From the cell containing the given text, extract its center point as [x, y] coordinate. 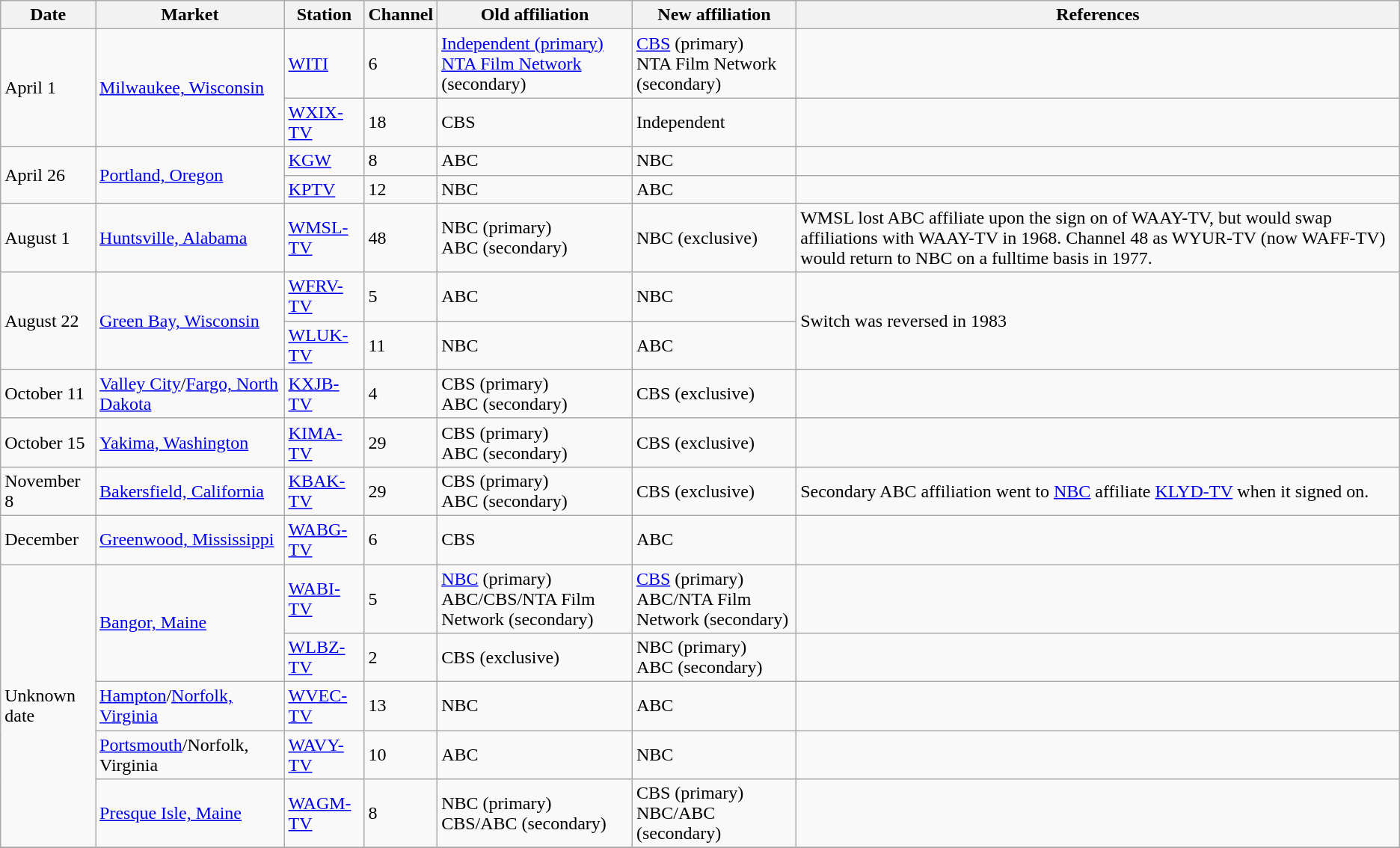
WITI [325, 64]
April 26 [48, 175]
KGW [325, 161]
Milwaukee, Wisconsin [190, 88]
13 [401, 706]
Station [325, 15]
CBS (primary) NBC/ABC (secondary) [713, 814]
Greenwood, Mississippi [190, 540]
CBS (primary) ABC/NTA Film Network (secondary) [713, 598]
WVEC-TV [325, 706]
New affiliation [713, 15]
Bangor, Maine [190, 622]
WFRV-TV [325, 296]
Bakersfield, California [190, 491]
Independent (primary) NTA Film Network (secondary) [535, 64]
4 [401, 393]
WMSL-TV [325, 238]
Green Bay, Wisconsin [190, 321]
Channel [401, 15]
Portsmouth/Norfolk, Virginia [190, 755]
Valley City/Fargo, North Dakota [190, 393]
Secondary ABC affiliation went to NBC affiliate KLYD-TV when it signed on. [1098, 491]
Hampton/Norfolk, Virginia [190, 706]
Huntsville, Alabama [190, 238]
April 1 [48, 88]
Unknown date [48, 706]
Presque Isle, Maine [190, 814]
WAVY-TV [325, 755]
August 1 [48, 238]
November 8 [48, 491]
NBC (primary) CBS/ABC (secondary) [535, 814]
CBS (primary) NTA Film Network (secondary) [713, 64]
October 15 [48, 443]
48 [401, 238]
WXIX-TV [325, 123]
August 22 [48, 321]
WABI-TV [325, 598]
October 11 [48, 393]
KBAK-TV [325, 491]
KXJB-TV [325, 393]
10 [401, 755]
WLBZ-TV [325, 658]
NBC (primary) ABC/CBS/NTA Film Network (secondary) [535, 598]
Old affiliation [535, 15]
NBC (exclusive) [713, 238]
18 [401, 123]
Date [48, 15]
December [48, 540]
Yakima, Washington [190, 443]
12 [401, 189]
References [1098, 15]
Market [190, 15]
11 [401, 345]
WAGM-TV [325, 814]
2 [401, 658]
KIMA-TV [325, 443]
KPTV [325, 189]
Independent [713, 123]
Switch was reversed in 1983 [1098, 321]
Portland, Oregon [190, 175]
WABG-TV [325, 540]
WLUK-TV [325, 345]
